Locate the cell with the specified text and output its (x, y) center coordinate. 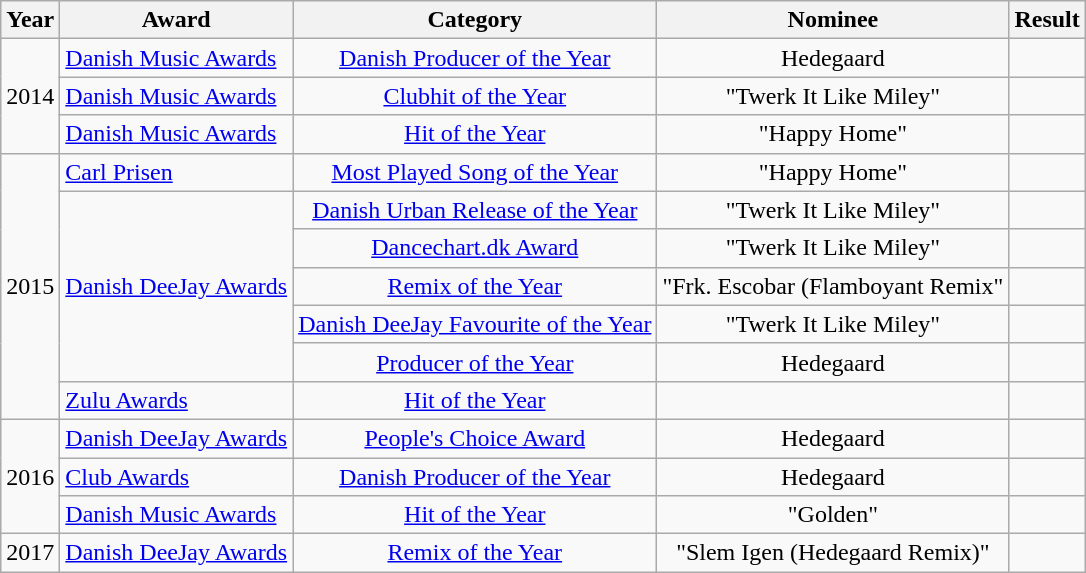
Nominee (833, 20)
Producer of the Year (475, 362)
2014 (30, 96)
Carl Prisen (176, 172)
"Slem Igen (Hedegaard Remix)" (833, 553)
Clubhit of the Year (475, 96)
Most Played Song of the Year (475, 172)
2017 (30, 553)
Award (176, 20)
Zulu Awards (176, 400)
Dancechart.dk Award (475, 248)
"Golden" (833, 515)
Year (30, 20)
Result (1047, 20)
Club Awards (176, 477)
2016 (30, 476)
Danish Urban Release of the Year (475, 210)
Danish DeeJay Favourite of the Year (475, 324)
Category (475, 20)
2015 (30, 286)
"Frk. Escobar (Flamboyant Remix" (833, 286)
People's Choice Award (475, 438)
